For the text-containing cell, return its midpoint in (X, Y) coordinate format. 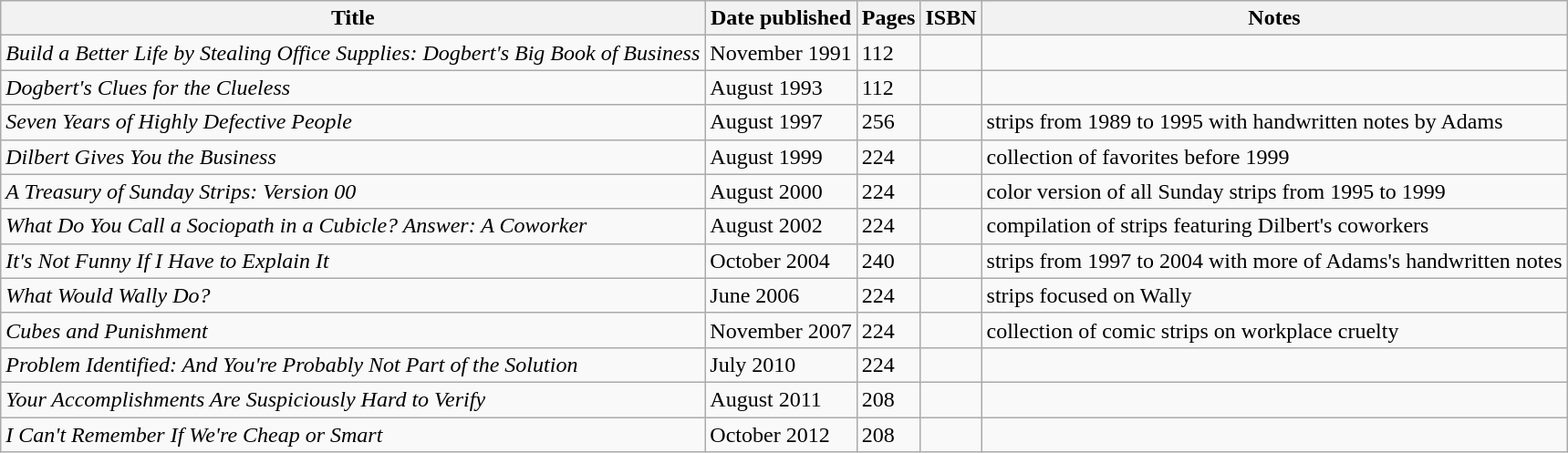
June 2006 (781, 295)
October 2012 (781, 435)
What Would Wally Do? (353, 295)
October 2004 (781, 261)
Dilbert Gives You the Business (353, 157)
strips focused on Wally (1274, 295)
collection of comic strips on workplace cruelty (1274, 330)
strips from 1989 to 1995 with handwritten notes by Adams (1274, 122)
I Can't Remember If We're Cheap or Smart (353, 435)
Notes (1274, 18)
August 2000 (781, 191)
Your Accomplishments Are Suspiciously Hard to Verify (353, 399)
compilation of strips featuring Dilbert's coworkers (1274, 226)
It's Not Funny If I Have to Explain It (353, 261)
July 2010 (781, 365)
Dogbert's Clues for the Clueless (353, 88)
color version of all Sunday strips from 1995 to 1999 (1274, 191)
Problem Identified: And You're Probably Not Part of the Solution (353, 365)
August 1997 (781, 122)
256 (888, 122)
strips from 1997 to 2004 with more of Adams's handwritten notes (1274, 261)
collection of favorites before 1999 (1274, 157)
November 1991 (781, 53)
Cubes and Punishment (353, 330)
Seven Years of Highly Defective People (353, 122)
A Treasury of Sunday Strips: Version 00 (353, 191)
Build a Better Life by Stealing Office Supplies: Dogbert's Big Book of Business (353, 53)
August 1999 (781, 157)
240 (888, 261)
ISBN (950, 18)
Title (353, 18)
What Do You Call a Sociopath in a Cubicle? Answer: A Coworker (353, 226)
August 2011 (781, 399)
Pages (888, 18)
November 2007 (781, 330)
August 1993 (781, 88)
Date published (781, 18)
August 2002 (781, 226)
